Pinpoint the cell where the given text exists, returning its [X, Y] midpoint coordinate. 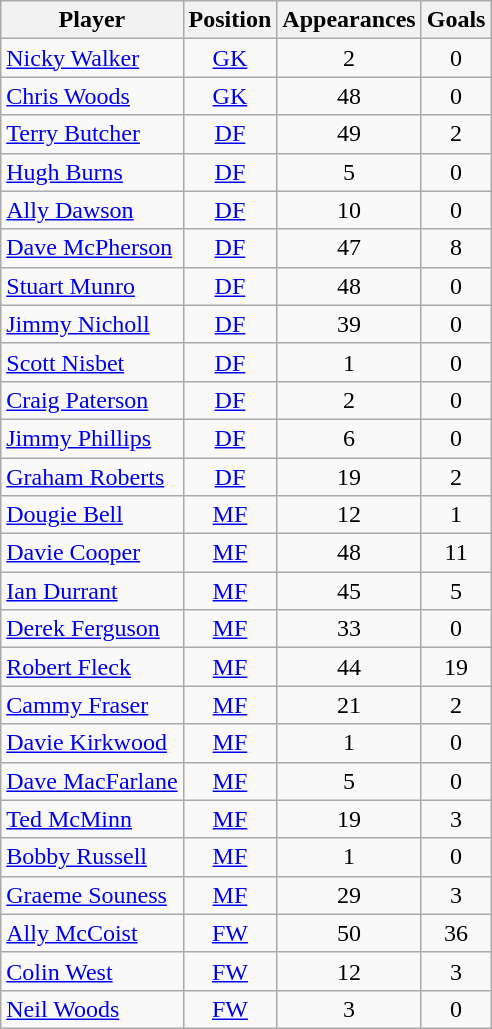
29 [349, 895]
8 [456, 248]
Cammy Fraser [92, 705]
Dave MacFarlane [92, 781]
Player [92, 20]
Chris Woods [92, 96]
39 [349, 324]
36 [456, 933]
Graham Roberts [92, 477]
Appearances [349, 20]
Position [230, 20]
33 [349, 629]
Hugh Burns [92, 172]
44 [349, 667]
Bobby Russell [92, 857]
Davie Cooper [92, 553]
Stuart Munro [92, 286]
Davie Kirkwood [92, 743]
47 [349, 248]
Jimmy Phillips [92, 438]
21 [349, 705]
50 [349, 933]
Craig Paterson [92, 400]
Dave McPherson [92, 248]
Neil Woods [92, 1009]
11 [456, 553]
Terry Butcher [92, 134]
45 [349, 591]
Ted McMinn [92, 819]
Jimmy Nicholl [92, 324]
Colin West [92, 971]
Ian Durrant [92, 591]
Ally McCoist [92, 933]
Derek Ferguson [92, 629]
49 [349, 134]
Nicky Walker [92, 58]
Dougie Bell [92, 515]
Graeme Souness [92, 895]
Robert Fleck [92, 667]
Scott Nisbet [92, 362]
Ally Dawson [92, 210]
10 [349, 210]
6 [349, 438]
Goals [456, 20]
